Pinpoint the cell where the given text exists, returning its (X, Y) midpoint coordinate. 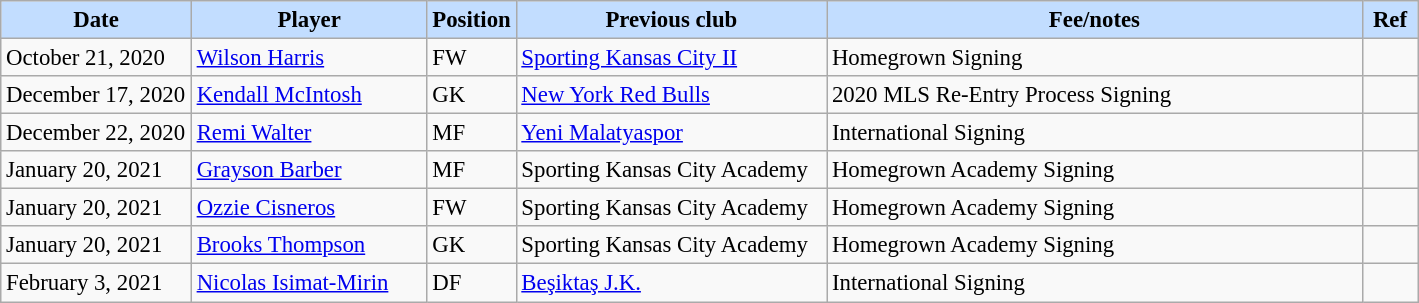
Grayson Barber (309, 170)
Ozzie Cisneros (309, 208)
Remi Walter (309, 133)
December 22, 2020 (96, 133)
Yeni Malatyaspor (672, 133)
December 17, 2020 (96, 95)
Player (309, 20)
Ref (1390, 20)
Wilson Harris (309, 58)
Date (96, 20)
Beşiktaş J.K. (672, 283)
Fee/notes (1095, 20)
Brooks Thompson (309, 245)
Homegrown Signing (1095, 58)
2020 MLS Re-Entry Process Signing (1095, 95)
Nicolas Isimat-Mirin (309, 283)
Position (472, 20)
Previous club (672, 20)
New York Red Bulls (672, 95)
October 21, 2020 (96, 58)
DF (472, 283)
Sporting Kansas City II (672, 58)
Kendall McIntosh (309, 95)
February 3, 2021 (96, 283)
